Return [X, Y] of the center of cell containing provided text 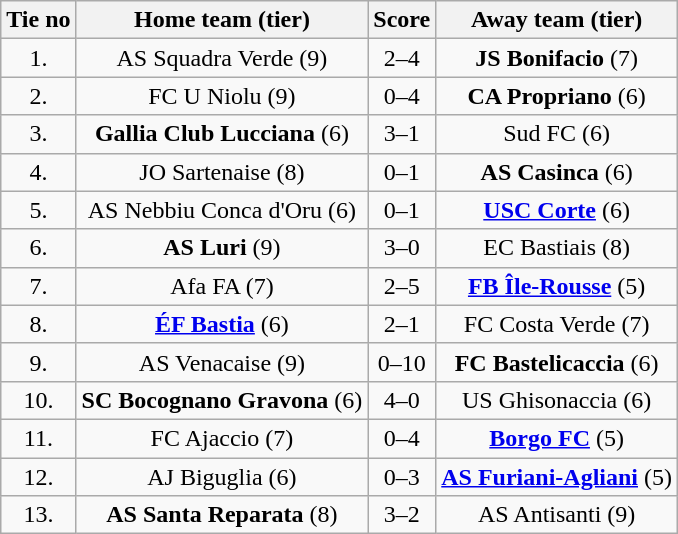
Borgo FC (5) [557, 438]
USC Corte (6) [557, 210]
13. [38, 515]
AS Antisanti (9) [557, 515]
Afa FA (7) [222, 286]
10. [38, 400]
FC Costa Verde (7) [557, 324]
FB Île-Rousse (5) [557, 286]
EC Bastiais (8) [557, 248]
JO Sartenaise (8) [222, 172]
US Ghisonaccia (6) [557, 400]
2. [38, 96]
2–4 [402, 58]
4. [38, 172]
AS Venacaise (9) [222, 362]
Away team (tier) [557, 20]
6. [38, 248]
SC Bocognano Gravona (6) [222, 400]
AS Furiani-Agliani (5) [557, 477]
Score [402, 20]
AS Casinca (6) [557, 172]
AS Squadra Verde (9) [222, 58]
FC U Niolu (9) [222, 96]
5. [38, 210]
Gallia Club Lucciana (6) [222, 134]
0–10 [402, 362]
3–1 [402, 134]
7. [38, 286]
JS Bonifacio (7) [557, 58]
FC Bastelicaccia (6) [557, 362]
CA Propriano (6) [557, 96]
ÉF Bastia (6) [222, 324]
AS Nebbiu Conca d'Oru (6) [222, 210]
3. [38, 134]
3–0 [402, 248]
FC Ajaccio (7) [222, 438]
AS Santa Reparata (8) [222, 515]
Sud FC (6) [557, 134]
0–3 [402, 477]
2–1 [402, 324]
11. [38, 438]
Home team (tier) [222, 20]
AJ Biguglia (6) [222, 477]
4–0 [402, 400]
1. [38, 58]
9. [38, 362]
Tie no [38, 20]
3–2 [402, 515]
8. [38, 324]
12. [38, 477]
2–5 [402, 286]
AS Luri (9) [222, 248]
